For the text-containing cell, return its midpoint in [X, Y] coordinate format. 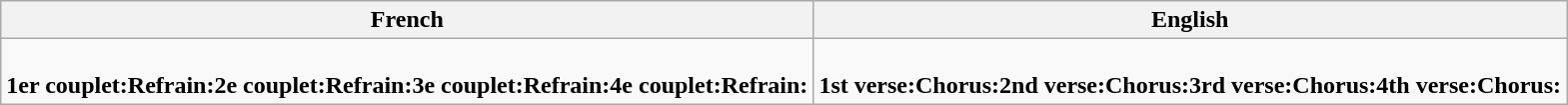
English [1190, 20]
French [408, 20]
1er couplet:Refrain:2e couplet:Refrain:3e couplet:Refrain:4e couplet:Refrain: [408, 72]
1st verse:Chorus:2nd verse:Chorus:3rd verse:Chorus:4th verse:Chorus: [1190, 72]
